Return the (x, y) coordinate for the center point of the cell that contains the specified text.  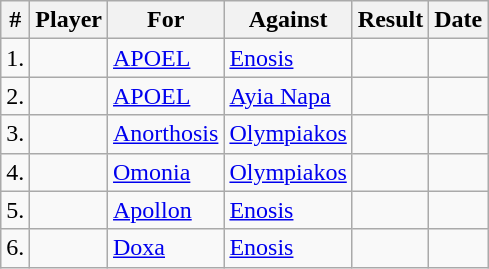
Player (69, 20)
Anorthosis (166, 134)
1. (16, 58)
# (16, 20)
For (166, 20)
Date (458, 20)
3. (16, 134)
2. (16, 96)
Apollon (166, 210)
Doxa (166, 248)
Omonia (166, 172)
Result (390, 20)
Against (288, 20)
Ayia Napa (288, 96)
5. (16, 210)
6. (16, 248)
4. (16, 172)
